Identify which cell holds the provided text, then report its [x, y] central coordinate. 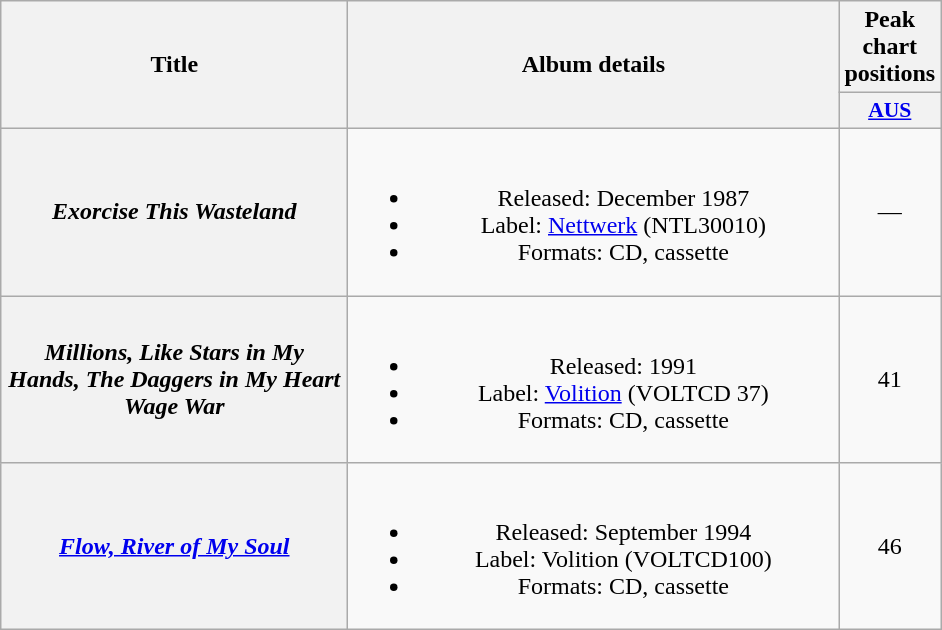
Flow, River of My Soul [174, 546]
AUS [890, 111]
41 [890, 380]
Album details [594, 65]
Released: December 1987Label: Nettwerk (NTL30010)Formats: CD, cassette [594, 212]
46 [890, 546]
Released: 1991Label: Volition (VOLTCD 37)Formats: CD, cassette [594, 380]
Millions, Like Stars in My Hands, The Daggers in My Heart Wage War [174, 380]
Released: September 1994Label: Volition (VOLTCD100)Formats: CD, cassette [594, 546]
Peak chart positions [890, 47]
— [890, 212]
Exorcise This Wasteland [174, 212]
Title [174, 65]
